Return [X, Y] of the center of cell containing provided text 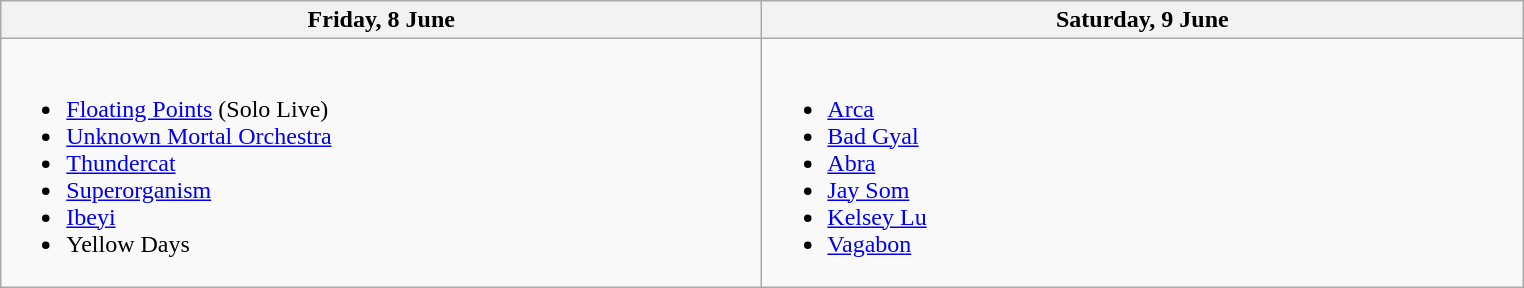
ArcaBad GyalAbraJay SomKelsey LuVagabon [1142, 163]
Saturday, 9 June [1142, 20]
Floating Points (Solo Live)Unknown Mortal OrchestraThundercatSuperorganismIbeyiYellow Days [382, 163]
Friday, 8 June [382, 20]
